Output the (X, Y) coordinate of the center of the cell containing the given text.  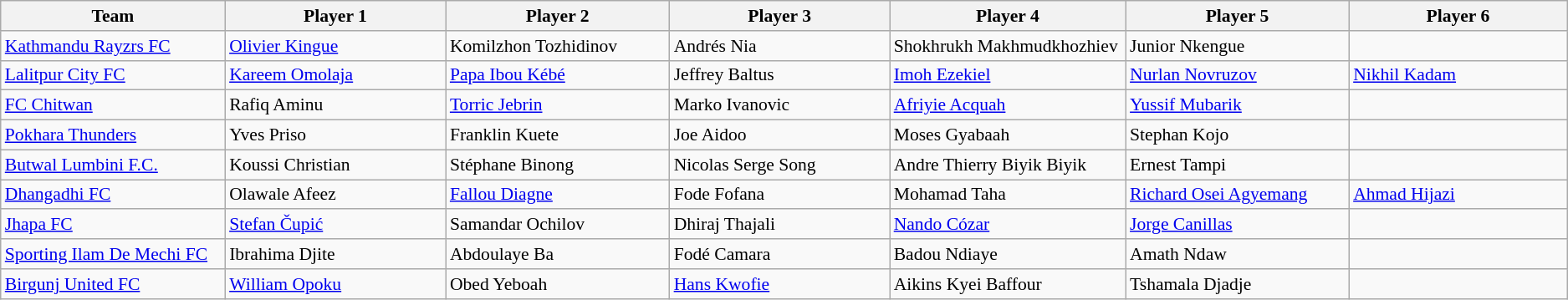
Nando Cózar (1008, 225)
Obed Yeboah (558, 284)
Nicolas Serge Song (779, 165)
Mohamad Taha (1008, 195)
Afriyie Acquah (1008, 105)
Jeffrey Baltus (779, 75)
Ernest Tampi (1238, 165)
Moses Gyabaah (1008, 135)
Jhapa FC (113, 225)
FC Chitwan (113, 105)
Richard Osei Agyemang (1238, 195)
Papa Ibou Kébé (558, 75)
Dhangadhi FC (113, 195)
Nurlan Novruzov (1238, 75)
Samandar Ochilov (558, 225)
Abdoulaye Ba (558, 254)
Fodé Camara (779, 254)
Stephan Kojo (1238, 135)
Team (113, 16)
Franklin Kuete (558, 135)
Imoh Ezekiel (1008, 75)
Badou Ndiaye (1008, 254)
Nikhil Kadam (1458, 75)
Fode Fofana (779, 195)
Sporting Ilam De Mechi FC (113, 254)
Junior Nkengue (1238, 46)
Andre Thierry Biyik Biyik (1008, 165)
Player 3 (779, 16)
Lalitpur City FC (113, 75)
Jorge Canillas (1238, 225)
Butwal Lumbini F.C. (113, 165)
Stéphane Binong (558, 165)
Player 4 (1008, 16)
Ibrahima Djite (335, 254)
Dhiraj Thajali (779, 225)
Yves Priso (335, 135)
Olawale Afeez (335, 195)
Andrés Nia (779, 46)
Marko Ivanovic (779, 105)
Komilzhon Tozhidinov (558, 46)
Player 6 (1458, 16)
William Opoku (335, 284)
Hans Kwofie (779, 284)
Koussi Christian (335, 165)
Shokhrukh Makhmudkhozhiev (1008, 46)
Tshamala Djadje (1238, 284)
Pokhara Thunders (113, 135)
Olivier Kingue (335, 46)
Player 1 (335, 16)
Birgunj United FC (113, 284)
Ahmad Hijazi (1458, 195)
Fallou Diagne (558, 195)
Player 2 (558, 16)
Yussif Mubarik (1238, 105)
Kareem Omolaja (335, 75)
Torric Jebrin (558, 105)
Kathmandu Rayzrs FC (113, 46)
Amath Ndaw (1238, 254)
Joe Aidoo (779, 135)
Aikins Kyei Baffour (1008, 284)
Player 5 (1238, 16)
Rafiq Aminu (335, 105)
Stefan Čupić (335, 225)
